Return the [x, y] coordinate for the center point of the cell that contains the specified text.  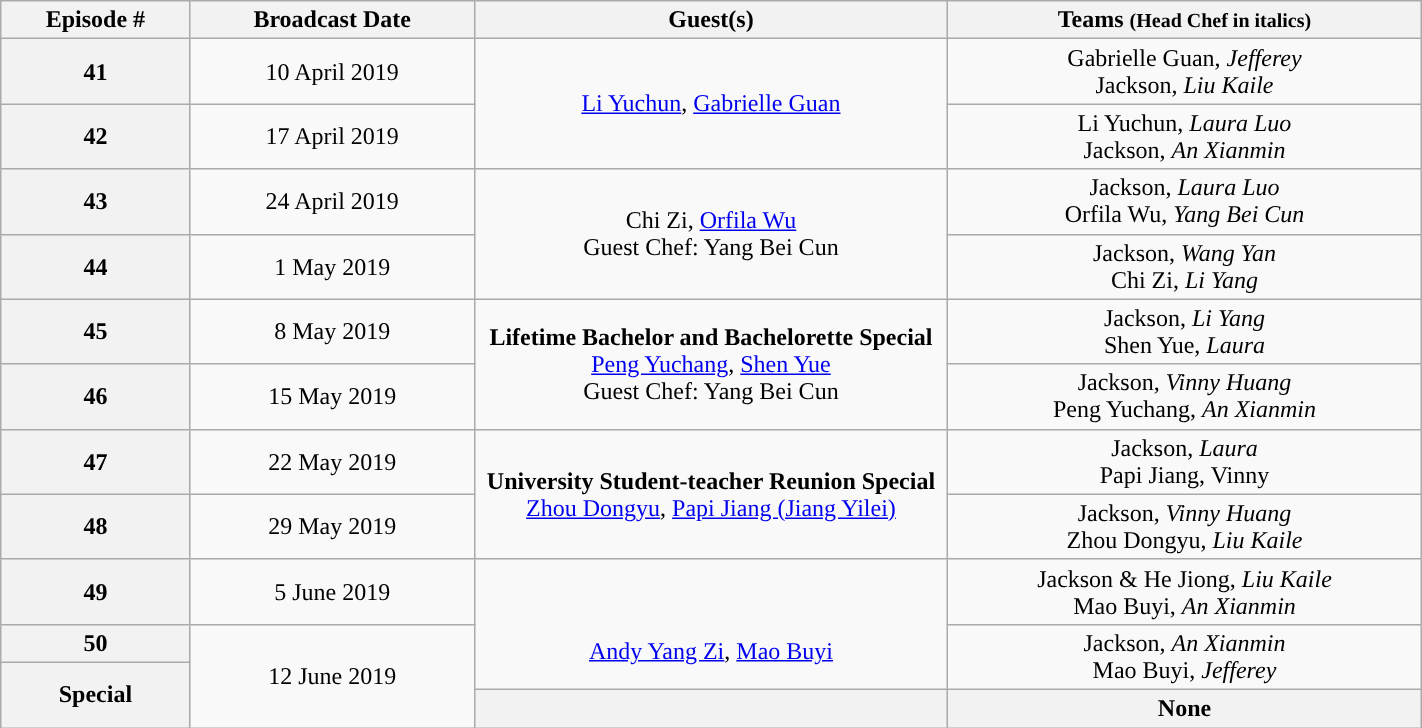
Guest(s) [711, 20]
University Student-teacher Reunion SpecialZhou Dongyu, Papi Jiang (Jiang Yilei) [711, 494]
8 May 2019 [332, 332]
46 [96, 396]
Li Yuchun, Laura LuoJackson, An Xianmin [1185, 136]
10 April 2019 [332, 72]
50 [96, 643]
44 [96, 266]
29 May 2019 [332, 526]
Jackson, Wang YanChi Zi, Li Yang [1185, 266]
Li Yuchun, Gabrielle Guan [711, 104]
49 [96, 592]
Chi Zi, Orfila WuGuest Chef: Yang Bei Cun [711, 234]
41 [96, 72]
17 April 2019 [332, 136]
Lifetime Bachelor and Bachelorette SpecialPeng Yuchang, Shen YueGuest Chef: Yang Bei Cun [711, 364]
Jackson, Li YangShen Yue, Laura [1185, 332]
Jackson & He Jiong, Liu KaileMao Buyi, An Xianmin [1185, 592]
Jackson, An XianminMao Buyi, Jefferey [1185, 656]
Broadcast Date [332, 20]
22 May 2019 [332, 462]
1 May 2019 [332, 266]
Jackson, Vinny HuangPeng Yuchang, An Xianmin [1185, 396]
None [1185, 708]
45 [96, 332]
Special [96, 694]
42 [96, 136]
47 [96, 462]
12 June 2019 [332, 676]
43 [96, 202]
Andy Yang Zi, Mao Buyi [711, 624]
Jackson, Vinny HuangZhou Dongyu, Liu Kaile [1185, 526]
5 June 2019 [332, 592]
Jackson, Laura LuoOrfila Wu, Yang Bei Cun [1185, 202]
15 May 2019 [332, 396]
Episode # [96, 20]
24 April 2019 [332, 202]
Gabrielle Guan, JeffereyJackson, Liu Kaile [1185, 72]
Jackson, LauraPapi Jiang, Vinny [1185, 462]
Teams (Head Chef in italics) [1185, 20]
48 [96, 526]
